Capture the cell that displays the provided text and extract its (x, y) central coordinate. 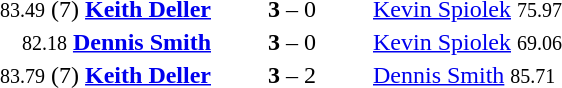
3 – 0 (292, 42)
